Locate the cell with the specified text and output its (x, y) center coordinate. 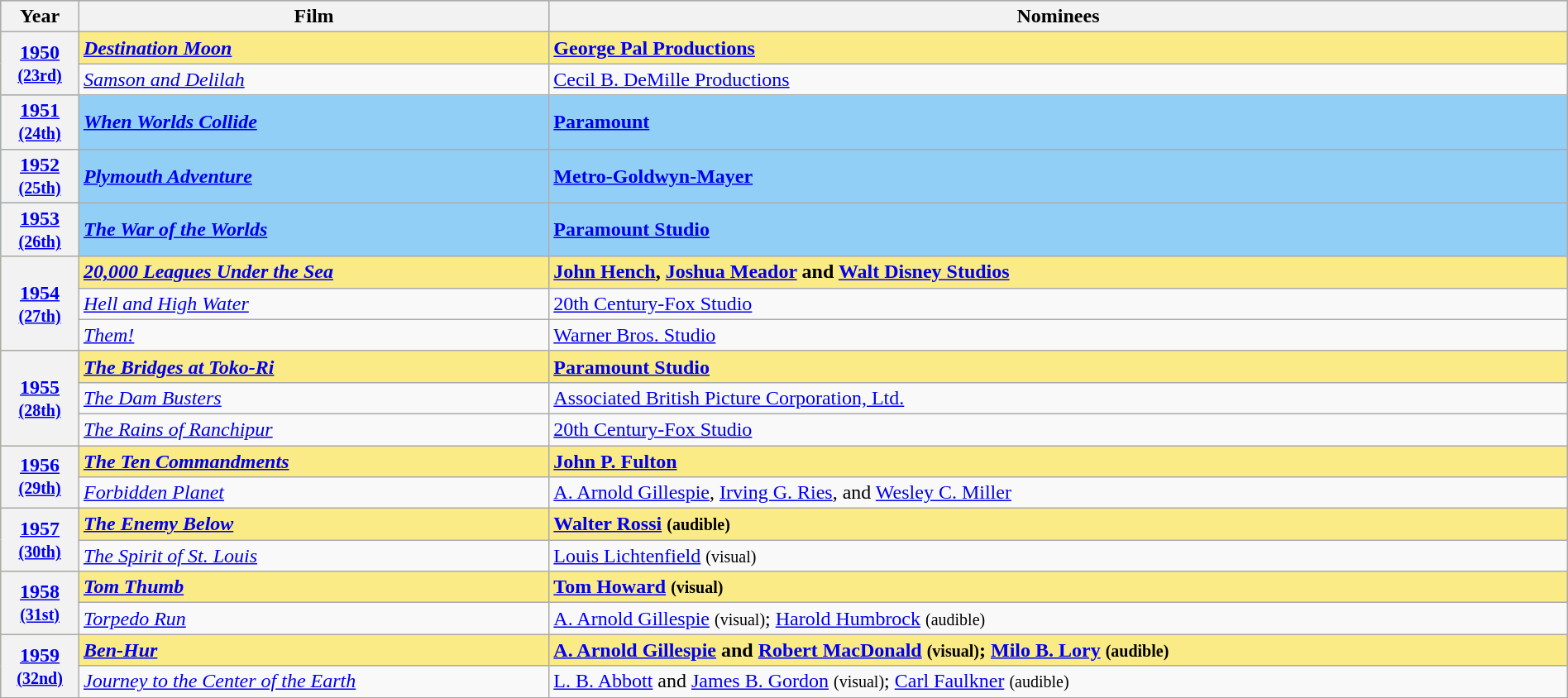
1955(28th) (40, 398)
Associated British Picture Corporation, Ltd. (1059, 398)
Them! (313, 335)
Tom Thumb (313, 587)
A. Arnold Gillespie, Irving G. Ries, and Wesley C. Miller (1059, 493)
John P. Fulton (1059, 461)
1952(25th) (40, 175)
The War of the Worlds (313, 230)
Film (313, 17)
A. Arnold Gillespie and Robert MacDonald (visual); Milo B. Lory (audible) (1059, 650)
1959(32nd) (40, 666)
1951(24th) (40, 122)
Year (40, 17)
A. Arnold Gillespie (visual); Harold Humbrock (audible) (1059, 619)
When Worlds Collide (313, 122)
Samson and Delilah (313, 79)
Journey to the Center of the Earth (313, 681)
Warner Bros. Studio (1059, 335)
Plymouth Adventure (313, 175)
The Dam Busters (313, 398)
Hell and High Water (313, 304)
1957(30th) (40, 540)
Nominees (1059, 17)
1953(26th) (40, 230)
Torpedo Run (313, 619)
Forbidden Planet (313, 493)
The Bridges at Toko-Ri (313, 366)
The Rains of Ranchipur (313, 429)
Metro-Goldwyn-Mayer (1059, 175)
L. B. Abbott and James B. Gordon (visual); Carl Faulkner (audible) (1059, 681)
George Pal Productions (1059, 48)
1954(27th) (40, 304)
Louis Lichtenfield (visual) (1059, 556)
Ben-Hur (313, 650)
Paramount (1059, 122)
The Enemy Below (313, 524)
1950(23rd) (40, 64)
1956(29th) (40, 476)
Walter Rossi (audible) (1059, 524)
20,000 Leagues Under the Sea (313, 272)
The Ten Commandments (313, 461)
The Spirit of St. Louis (313, 556)
1958(31st) (40, 603)
Cecil B. DeMille Productions (1059, 79)
Destination Moon (313, 48)
Tom Howard (visual) (1059, 587)
John Hench, Joshua Meador and Walt Disney Studios (1059, 272)
